Detect which cell encompasses the target text, then output its [X, Y] center coordinate. 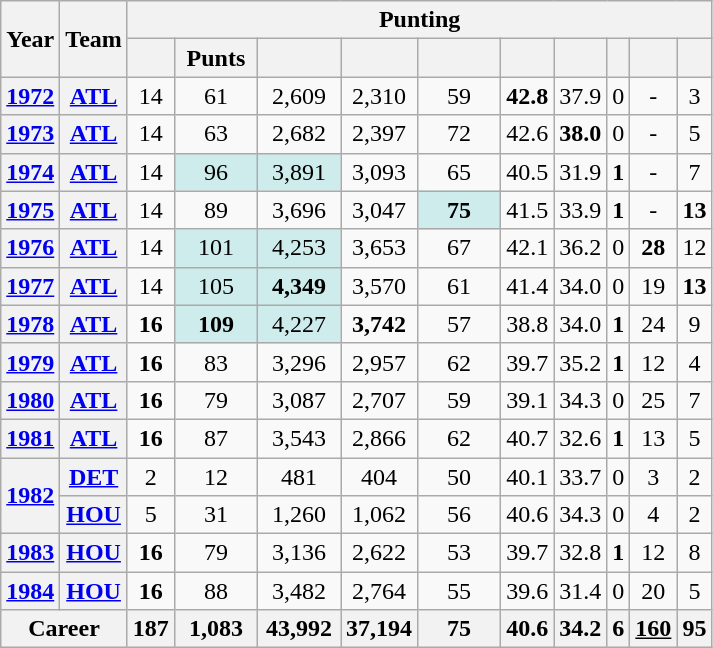
1975 [30, 210]
56 [460, 515]
1980 [30, 400]
24 [654, 324]
32.8 [580, 553]
2,609 [298, 96]
Year [30, 39]
67 [460, 248]
63 [216, 134]
2,682 [298, 134]
1979 [30, 362]
3,696 [298, 210]
55 [460, 591]
Punts [216, 58]
72 [460, 134]
40.5 [528, 172]
39.1 [528, 400]
33.9 [580, 210]
19 [654, 286]
42.6 [528, 134]
2,622 [380, 553]
20 [654, 591]
31 [216, 515]
481 [298, 477]
40.7 [528, 438]
28 [654, 248]
42.1 [528, 248]
1,260 [298, 515]
38.0 [580, 134]
1973 [30, 134]
3,570 [380, 286]
25 [654, 400]
50 [460, 477]
95 [694, 629]
3,087 [298, 400]
1,083 [216, 629]
3,296 [298, 362]
38.8 [528, 324]
89 [216, 210]
2,310 [380, 96]
96 [216, 172]
83 [216, 362]
87 [216, 438]
1981 [30, 438]
3,653 [380, 248]
41.4 [528, 286]
4,253 [298, 248]
40.1 [528, 477]
37.9 [580, 96]
35.2 [580, 362]
101 [216, 248]
88 [216, 591]
3,482 [298, 591]
32.6 [580, 438]
1974 [30, 172]
31.4 [580, 591]
1,062 [380, 515]
4,227 [298, 324]
1982 [30, 496]
42.8 [528, 96]
37,194 [380, 629]
41.5 [528, 210]
DET [94, 477]
9 [694, 324]
1976 [30, 248]
39.6 [528, 591]
3,891 [298, 172]
3,047 [380, 210]
34.2 [580, 629]
4,349 [298, 286]
3,136 [298, 553]
109 [216, 324]
43,992 [298, 629]
404 [380, 477]
1984 [30, 591]
31.9 [580, 172]
33.7 [580, 477]
36.2 [580, 248]
8 [694, 553]
2,397 [380, 134]
Team [94, 39]
187 [150, 629]
57 [460, 324]
3,742 [380, 324]
2,707 [380, 400]
1983 [30, 553]
105 [216, 286]
3,093 [380, 172]
160 [654, 629]
1972 [30, 96]
53 [460, 553]
Career [64, 629]
1977 [30, 286]
3,543 [298, 438]
2,957 [380, 362]
Punting [420, 20]
2,866 [380, 438]
2,764 [380, 591]
65 [460, 172]
6 [618, 629]
1978 [30, 324]
